Locate the cell with the specified text and output its [x, y] center coordinate. 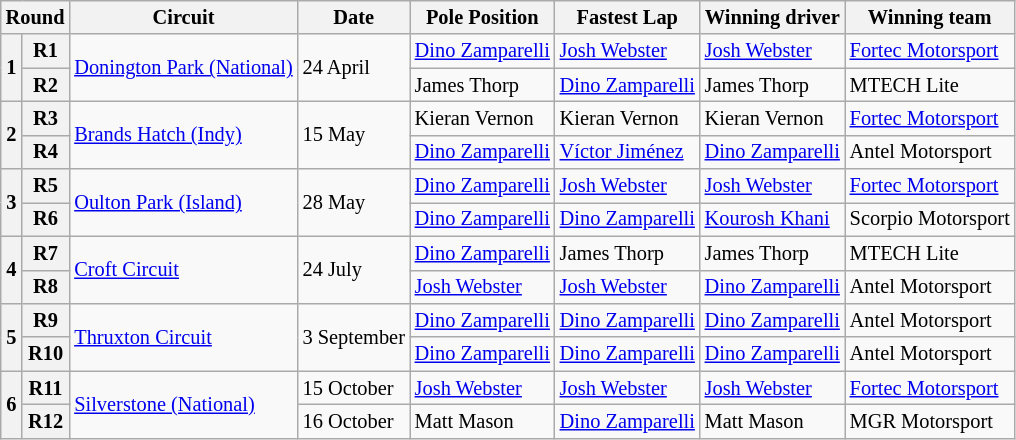
R1 [46, 51]
Donington Park (National) [183, 68]
Winning team [930, 17]
16 October [354, 421]
R7 [46, 253]
MGR Motorsport [930, 421]
4 [12, 270]
Date [354, 17]
R9 [46, 320]
Round [36, 17]
15 October [354, 388]
Víctor Jiménez [628, 152]
15 May [354, 134]
Silverstone (National) [183, 404]
Circuit [183, 17]
R10 [46, 354]
2 [12, 134]
R11 [46, 388]
5 [12, 336]
R4 [46, 152]
Thruxton Circuit [183, 336]
Pole Position [482, 17]
28 May [354, 202]
24 July [354, 270]
Fastest Lap [628, 17]
Brands Hatch (Indy) [183, 134]
R5 [46, 186]
R6 [46, 219]
R2 [46, 85]
6 [12, 404]
Croft Circuit [183, 270]
R8 [46, 287]
3 [12, 202]
24 April [354, 68]
Winning driver [772, 17]
1 [12, 68]
Scorpio Motorsport [930, 219]
Kourosh Khani [772, 219]
R12 [46, 421]
3 September [354, 336]
R3 [46, 118]
Oulton Park (Island) [183, 202]
